Return [x, y] of the center of cell containing provided text 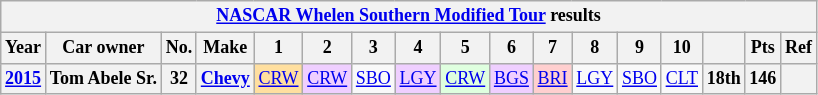
4 [418, 48]
No. [178, 48]
7 [552, 48]
Pts [763, 48]
32 [178, 78]
Car owner [103, 48]
BRI [552, 78]
Tom Abele Sr. [103, 78]
5 [466, 48]
Ref [799, 48]
3 [374, 48]
Make [225, 48]
CLT [682, 78]
6 [512, 48]
Chevy [225, 78]
BGS [512, 78]
1 [278, 48]
9 [640, 48]
2015 [24, 78]
2 [328, 48]
NASCAR Whelen Southern Modified Tour results [409, 16]
Year [24, 48]
8 [595, 48]
10 [682, 48]
18th [724, 78]
146 [763, 78]
